Search for the cell housing the specified text and yield its [X, Y] center coordinate. 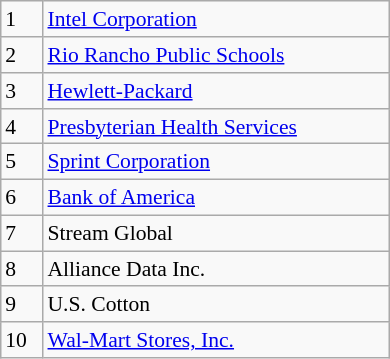
Stream Global [215, 233]
8 [21, 269]
Hewlett-Packard [215, 91]
3 [21, 91]
U.S. Cotton [215, 304]
Rio Rancho Public Schools [215, 55]
Alliance Data Inc. [215, 269]
Intel Corporation [215, 19]
Presbyterian Health Services [215, 126]
6 [21, 197]
4 [21, 126]
1 [21, 19]
10 [21, 340]
5 [21, 162]
Wal-Mart Stores, Inc. [215, 340]
9 [21, 304]
Bank of America [215, 197]
Sprint Corporation [215, 162]
7 [21, 233]
2 [21, 55]
